Return [x, y] of the center of cell containing provided text 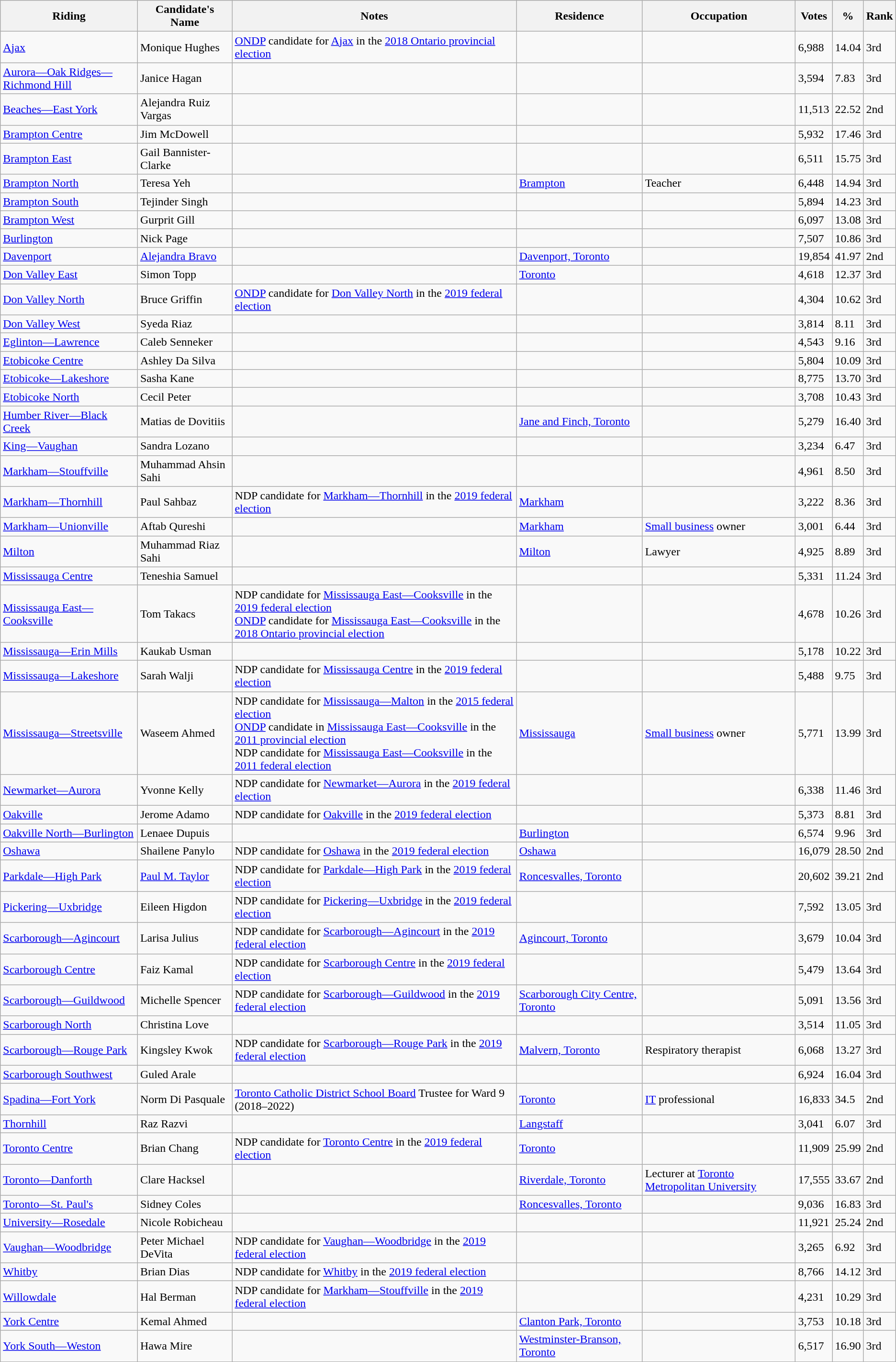
Clanton Park, Toronto [579, 1321]
Aftab Qureshi [185, 527]
NDP candidate for Scarborough—Rouge Park in the 2019 federal election [374, 1049]
6.47 [848, 446]
Teneshia Samuel [185, 576]
Toronto—Danforth [69, 1180]
Hawa Mire [185, 1346]
Etobicoke—Lakeshore [69, 379]
19,854 [814, 256]
11.46 [848, 790]
Cecil Peter [185, 397]
Brampton East [69, 159]
6,097 [814, 220]
Faiz Kamal [185, 969]
20,602 [814, 876]
16.83 [848, 1204]
Michelle Spencer [185, 1001]
6,517 [814, 1346]
Brampton North [69, 183]
Oakville [69, 815]
33.67 [848, 1180]
Brampton Centre [69, 134]
Scarborough City Centre, Toronto [579, 1001]
NDP candidate for Pickering—Uxbridge in the 2019 federal election [374, 907]
5,804 [814, 360]
NDP candidate for Scarborough Centre in the 2019 federal election [374, 969]
Davenport, Toronto [579, 256]
Kemal Ahmed [185, 1321]
Thornhill [69, 1124]
Teresa Yeh [185, 183]
8.81 [848, 815]
Jane and Finch, Toronto [579, 421]
16.90 [848, 1346]
Tejinder Singh [185, 202]
Whitby [69, 1272]
3,041 [814, 1124]
Clare Hacksel [185, 1180]
Mississauga [579, 732]
Toronto Centre [69, 1148]
5,178 [814, 651]
Parkdale—High Park [69, 876]
13.64 [848, 969]
Hal Berman [185, 1296]
3,222 [814, 502]
Scarborough—Guildwood [69, 1001]
NDP candidate for Toronto Centre in the 2019 federal election [374, 1148]
Nick Page [185, 238]
4,543 [814, 342]
NDP candidate for Mississauga Centre in the 2019 federal election [374, 676]
6,511 [814, 159]
Aurora—Oak Ridges—Richmond Hill [69, 79]
4,231 [814, 1296]
Eglinton—Lawrence [69, 342]
ONDP candidate for Ajax in the 2018 Ontario provincial election [374, 47]
9.96 [848, 833]
6,924 [814, 1074]
11.05 [848, 1025]
7,592 [814, 907]
5,091 [814, 1001]
16.40 [848, 421]
NDP candidate for Oakville in the 2019 federal election [374, 815]
5,279 [814, 421]
Davenport [69, 256]
Bruce Griffin [185, 299]
14.12 [848, 1272]
Shailene Panylo [185, 851]
Monique Hughes [185, 47]
York South—Weston [69, 1346]
Janice Hagan [185, 79]
Jerome Adamo [185, 815]
Don Valley North [69, 299]
Langstaff [579, 1124]
Mississauga—Streetsville [69, 732]
Christina Love [185, 1025]
Kaukab Usman [185, 651]
10.04 [848, 938]
Muhammad Ahsin Sahi [185, 471]
3,814 [814, 324]
11.24 [848, 576]
Candidate's Name [185, 16]
Matias de Dovitiis [185, 421]
Sidney Coles [185, 1204]
6,988 [814, 47]
41.97 [848, 256]
16.04 [848, 1074]
3,753 [814, 1321]
Westminster-Branson, Toronto [579, 1346]
NDP candidate for Vaughan—Woodbridge in the 2019 federal election [374, 1248]
Larisa Julius [185, 938]
8.50 [848, 471]
4,961 [814, 471]
NDP candidate for Whitby in the 2019 federal election [374, 1272]
Humber River—Black Creek [69, 421]
Votes [814, 16]
5,373 [814, 815]
Paul M. Taylor [185, 876]
Norm Di Pasquale [185, 1099]
10.43 [848, 397]
3,514 [814, 1025]
3,594 [814, 79]
IT professional [719, 1099]
Markham—Stouffville [69, 471]
Spadina—Fort York [69, 1099]
Scarborough North [69, 1025]
9.75 [848, 676]
13.08 [848, 220]
Eileen Higdon [185, 907]
Markham—Unionville [69, 527]
Respiratory therapist [719, 1049]
17.46 [848, 134]
Alejandra Ruiz Vargas [185, 109]
6,448 [814, 183]
5,479 [814, 969]
6,338 [814, 790]
Residence [579, 16]
Oakville North—Burlington [69, 833]
Brampton West [69, 220]
4,304 [814, 299]
6,068 [814, 1049]
13.70 [848, 379]
3,265 [814, 1248]
4,925 [814, 552]
12.37 [848, 274]
Occupation [719, 16]
Scarborough Southwest [69, 1074]
5,932 [814, 134]
10.22 [848, 651]
Malvern, Toronto [579, 1049]
3,234 [814, 446]
Sasha Kane [185, 379]
15.75 [848, 159]
11,909 [814, 1148]
10.86 [848, 238]
Mississauga East—Cooksville [69, 614]
Mississauga Centre [69, 576]
Don Valley East [69, 274]
14.94 [848, 183]
13.27 [848, 1049]
16,833 [814, 1099]
11,921 [814, 1223]
11,513 [814, 109]
Sandra Lozano [185, 446]
Riverdale, Toronto [579, 1180]
NDP candidate for Oshawa in the 2019 federal election [374, 851]
Riding [69, 16]
Ashley Da Silva [185, 360]
NDP candidate for Scarborough—Agincourt in the 2019 federal election [374, 938]
ONDP candidate for Don Valley North in the 2019 federal election [374, 299]
NDP candidate for Parkdale—High Park in the 2019 federal election [374, 876]
Mississauga—Erin Mills [69, 651]
5,894 [814, 202]
Caleb Senneker [185, 342]
NDP candidate for Scarborough—Guildwood in the 2019 federal election [374, 1001]
York Centre [69, 1321]
Simon Topp [185, 274]
6,574 [814, 833]
4,618 [814, 274]
Jim McDowell [185, 134]
7,507 [814, 238]
22.52 [848, 109]
34.5 [848, 1099]
Pickering—Uxbridge [69, 907]
8.89 [848, 552]
Brampton [579, 183]
16,079 [814, 851]
9,036 [814, 1204]
NDP candidate for Markham—Thornhill in the 2019 federal election [374, 502]
Agincourt, Toronto [579, 938]
Rank [880, 16]
Toronto Catholic District School Board Trustee for Ward 9 (2018–2022) [374, 1099]
Peter Michael DeVita [185, 1248]
Lenaee Dupuis [185, 833]
Brian Chang [185, 1148]
Syeda Riaz [185, 324]
Paul Sahbaz [185, 502]
King—Vaughan [69, 446]
Gail Bannister-Clarke [185, 159]
25.99 [848, 1148]
Etobicoke North [69, 397]
% [848, 16]
Lawyer [719, 552]
Teacher [719, 183]
Guled Arale [185, 1074]
Notes [374, 16]
Ajax [69, 47]
Sarah Walji [185, 676]
Willowdale [69, 1296]
8,766 [814, 1272]
Don Valley West [69, 324]
13.05 [848, 907]
10.62 [848, 299]
7.83 [848, 79]
3,679 [814, 938]
10.29 [848, 1296]
10.26 [848, 614]
Scarborough—Agincourt [69, 938]
University—Rosedale [69, 1223]
Waseem Ahmed [185, 732]
Etobicoke Centre [69, 360]
14.04 [848, 47]
Scarborough Centre [69, 969]
Beaches—East York [69, 109]
13.56 [848, 1001]
Lecturer at Toronto Metropolitan University [719, 1180]
6.92 [848, 1248]
Scarborough—Rouge Park [69, 1049]
NDP candidate for Markham—Stouffville in the 2019 federal election [374, 1296]
3,001 [814, 527]
Gurprit Gill [185, 220]
Alejandra Bravo [185, 256]
Muhammad Riaz Sahi [185, 552]
Newmarket—Aurora [69, 790]
Brampton South [69, 202]
Markham—Thornhill [69, 502]
10.09 [848, 360]
28.50 [848, 851]
14.23 [848, 202]
39.21 [848, 876]
17,555 [814, 1180]
Kingsley Kwok [185, 1049]
5,488 [814, 676]
6.44 [848, 527]
Mississauga—Lakeshore [69, 676]
8.11 [848, 324]
8.36 [848, 502]
NDP candidate for Newmarket—Aurora in the 2019 federal election [374, 790]
Vaughan—Woodbridge [69, 1248]
Toronto—St. Paul's [69, 1204]
5,771 [814, 732]
13.99 [848, 732]
Yvonne Kelly [185, 790]
4,678 [814, 614]
5,331 [814, 576]
Nicole Robicheau [185, 1223]
Raz Razvi [185, 1124]
6.07 [848, 1124]
8,775 [814, 379]
Brian Dias [185, 1272]
9.16 [848, 342]
Tom Takacs [185, 614]
25.24 [848, 1223]
3,708 [814, 397]
10.18 [848, 1321]
